For the text-containing cell, return its midpoint in (x, y) coordinate format. 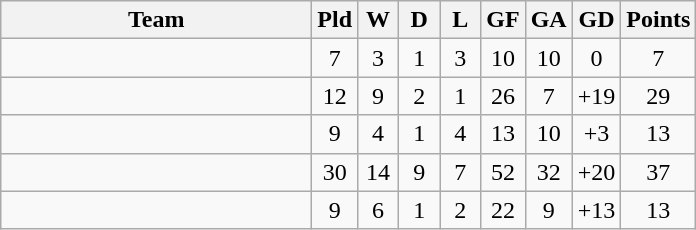
12 (335, 96)
+13 (596, 210)
26 (503, 96)
22 (503, 210)
GA (548, 20)
+20 (596, 172)
Team (156, 20)
0 (596, 58)
L (460, 20)
W (378, 20)
30 (335, 172)
D (420, 20)
14 (378, 172)
Points (658, 20)
GD (596, 20)
6 (378, 210)
52 (503, 172)
Pld (335, 20)
+3 (596, 134)
29 (658, 96)
+19 (596, 96)
GF (503, 20)
32 (548, 172)
37 (658, 172)
